Pinpoint the cell where the given text exists, returning its [X, Y] midpoint coordinate. 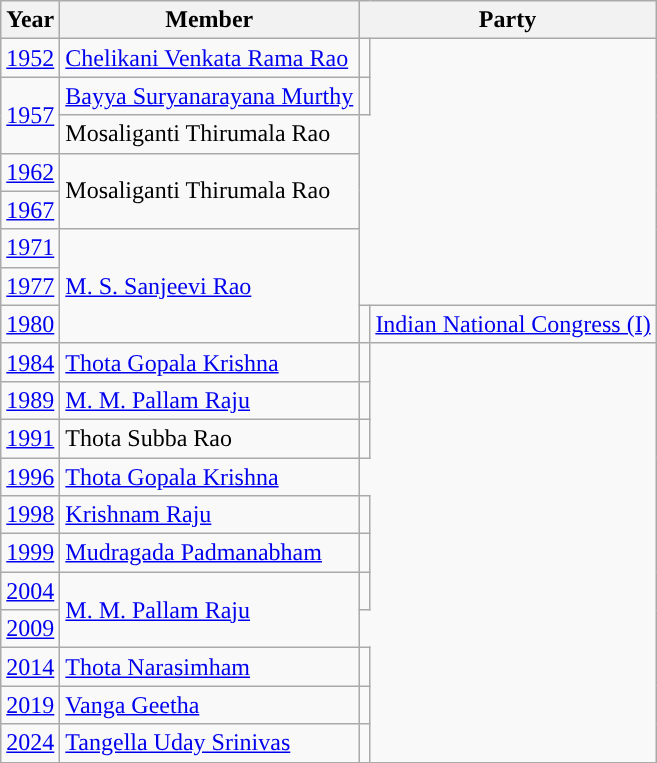
Thota Narasimham [210, 667]
1996 [30, 477]
1999 [30, 553]
1962 [30, 172]
Krishnam Raju [210, 515]
Thota Subba Rao [210, 438]
Vanga Geetha [210, 705]
2009 [30, 629]
1957 [30, 115]
1991 [30, 438]
M. S. Sanjeevi Rao [210, 286]
Member [210, 20]
Tangella Uday Srinivas [210, 743]
Chelikani Venkata Rama Rao [210, 58]
1952 [30, 58]
Indian National Congress (I) [513, 324]
2019 [30, 705]
Mudragada Padmanabham [210, 553]
1971 [30, 248]
Bayya Suryanarayana Murthy [210, 96]
1980 [30, 324]
1967 [30, 210]
1984 [30, 362]
1977 [30, 286]
Party [508, 20]
1989 [30, 400]
2004 [30, 591]
2024 [30, 743]
1998 [30, 515]
2014 [30, 667]
Year [30, 20]
